Determine the (x, y) coordinate at the center of the cell enclosing the given text.  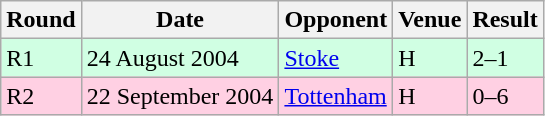
Stoke (336, 58)
2–1 (505, 58)
Opponent (336, 20)
Date (180, 20)
Venue (430, 20)
R1 (41, 58)
24 August 2004 (180, 58)
Tottenham (336, 96)
Result (505, 20)
Round (41, 20)
R2 (41, 96)
22 September 2004 (180, 96)
0–6 (505, 96)
